Search for the cell housing the specified text and yield its (X, Y) center coordinate. 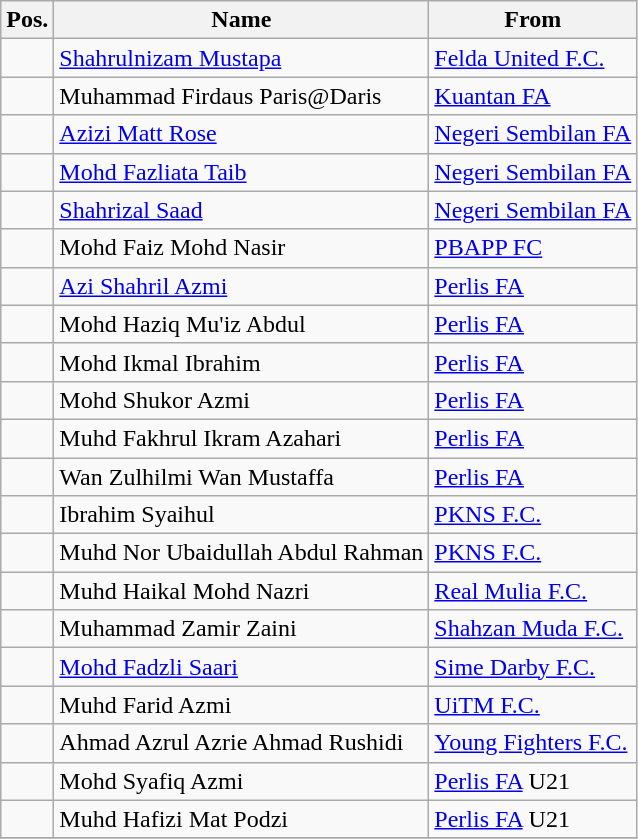
UiTM F.C. (533, 705)
Muhammad Zamir Zaini (242, 629)
Mohd Ikmal Ibrahim (242, 362)
Azi Shahril Azmi (242, 286)
Muhd Fakhrul Ikram Azahari (242, 438)
Azizi Matt Rose (242, 134)
Mohd Fadzli Saari (242, 667)
Muhd Haikal Mohd Nazri (242, 591)
Felda United F.C. (533, 58)
Shahrulnizam Mustapa (242, 58)
Mohd Faiz Mohd Nasir (242, 248)
From (533, 20)
Muhammad Firdaus Paris@Daris (242, 96)
Shahzan Muda F.C. (533, 629)
Pos. (28, 20)
Mohd Fazliata Taib (242, 172)
Name (242, 20)
Mohd Shukor Azmi (242, 400)
PBAPP FC (533, 248)
Mohd Syafiq Azmi (242, 781)
Muhd Farid Azmi (242, 705)
Shahrizal Saad (242, 210)
Muhd Nor Ubaidullah Abdul Rahman (242, 553)
Young Fighters F.C. (533, 743)
Wan Zulhilmi Wan Mustaffa (242, 477)
Muhd Hafizi Mat Podzi (242, 819)
Ibrahim Syaihul (242, 515)
Kuantan FA (533, 96)
Real Mulia F.C. (533, 591)
Ahmad Azrul Azrie Ahmad Rushidi (242, 743)
Mohd Haziq Mu'iz Abdul (242, 324)
Sime Darby F.C. (533, 667)
